Extract the (X, Y) coordinate from the center of the cell holding the provided text.  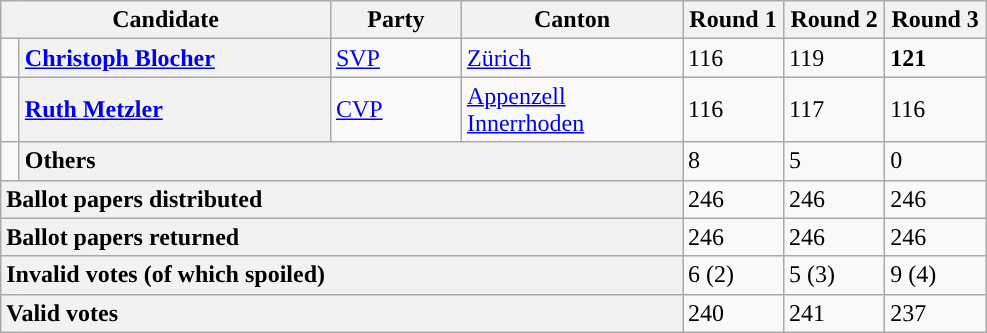
Party (396, 20)
Ballot papers returned (342, 237)
CVP (396, 110)
Ballot papers distributed (342, 199)
Ruth Metzler (174, 110)
241 (834, 313)
0 (936, 161)
119 (834, 58)
237 (936, 313)
5 (834, 161)
Round 1 (732, 20)
240 (732, 313)
117 (834, 110)
Valid votes (342, 313)
121 (936, 58)
Canton (572, 20)
Zürich (572, 58)
Invalid votes (of which spoiled) (342, 275)
5 (3) (834, 275)
Candidate (166, 20)
Round 3 (936, 20)
Christoph Blocher (174, 58)
Round 2 (834, 20)
Others (350, 161)
8 (732, 161)
9 (4) (936, 275)
Appenzell Innerrhoden (572, 110)
SVP (396, 58)
6 (2) (732, 275)
